Output the [X, Y] coordinate of the center of the cell containing the given text.  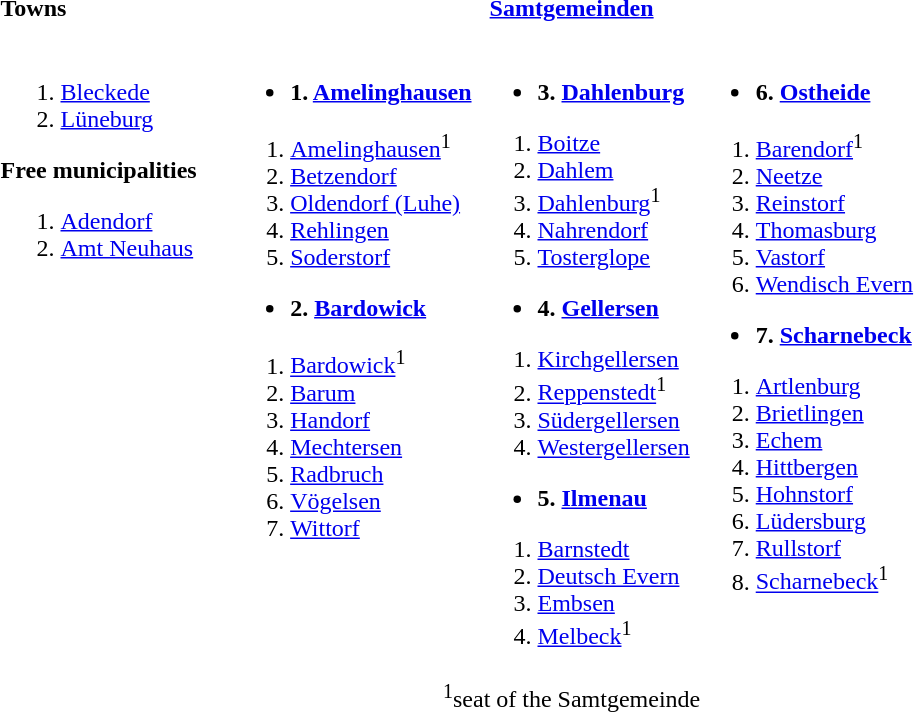
1. AmelinghausenAmelinghausen1BetzendorfOldendorf (Luhe)RehlingenSoderstorf2. BardowickBardowick1BarumHandorfMechtersenRadbruchVögelsenWittorf [351, 350]
